From the cell containing the given text, extract its center point as (x, y) coordinate. 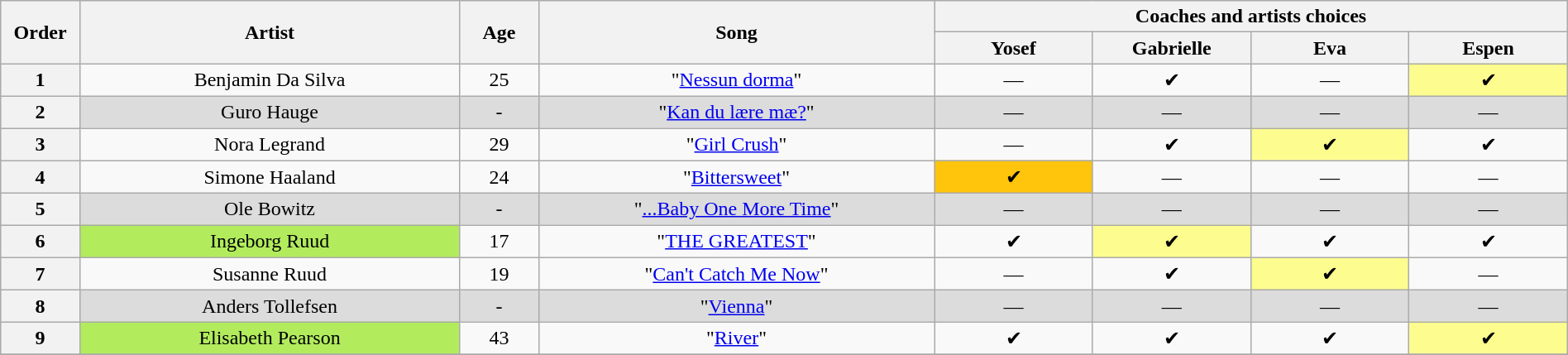
"Nessun dorma" (736, 80)
Simone Haaland (270, 177)
43 (500, 338)
"River" (736, 338)
"...Baby One More Time" (736, 209)
5 (41, 209)
29 (500, 144)
Nora Legrand (270, 144)
Benjamin Da Silva (270, 80)
Eva (1330, 48)
4 (41, 177)
Elisabeth Pearson (270, 338)
3 (41, 144)
Order (41, 32)
Susanne Ruud (270, 274)
Guro Hauge (270, 112)
6 (41, 242)
Yosef (1014, 48)
"Girl Crush" (736, 144)
Anders Tollefsen (270, 306)
"Kan du lære mæ?" (736, 112)
Artist (270, 32)
24 (500, 177)
Gabrielle (1171, 48)
1 (41, 80)
Age (500, 32)
Ole Bowitz (270, 209)
Song (736, 32)
9 (41, 338)
Ingeborg Ruud (270, 242)
2 (41, 112)
25 (500, 80)
7 (41, 274)
17 (500, 242)
"Bittersweet" (736, 177)
Espen (1489, 48)
"Vienna" (736, 306)
8 (41, 306)
"THE GREATEST" (736, 242)
"Can't Catch Me Now" (736, 274)
19 (500, 274)
Coaches and artists choices (1251, 17)
